Locate the cell with the specified text and output its (x, y) center coordinate. 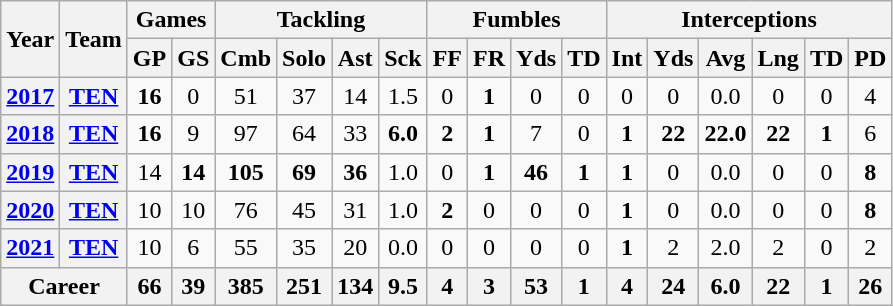
39 (194, 286)
Year (30, 39)
385 (246, 286)
Solo (304, 58)
33 (356, 134)
64 (304, 134)
134 (356, 286)
69 (304, 172)
55 (246, 248)
Avg (726, 58)
9.5 (403, 286)
22.0 (726, 134)
Tackling (321, 20)
76 (246, 210)
2017 (30, 96)
Int (627, 58)
2021 (30, 248)
FF (447, 58)
2020 (30, 210)
2.0 (726, 248)
51 (246, 96)
45 (304, 210)
24 (674, 286)
Career (64, 286)
251 (304, 286)
36 (356, 172)
46 (536, 172)
31 (356, 210)
GP (149, 58)
105 (246, 172)
20 (356, 248)
26 (870, 286)
FR (488, 58)
53 (536, 286)
2018 (30, 134)
97 (246, 134)
3 (488, 286)
Team (94, 39)
Sck (403, 58)
Interceptions (749, 20)
GS (194, 58)
9 (194, 134)
35 (304, 248)
Ast (356, 58)
Cmb (246, 58)
2019 (30, 172)
7 (536, 134)
Fumbles (516, 20)
37 (304, 96)
Games (170, 20)
1.5 (403, 96)
Lng (778, 58)
66 (149, 286)
PD (870, 58)
